Find where the given text appears and provide that cell's center as (x, y) coordinate. 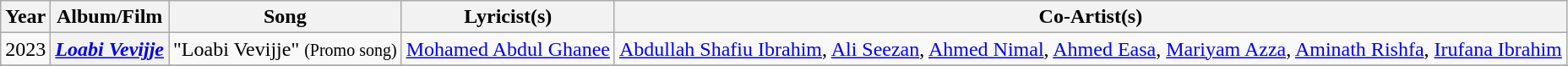
Loabi Vevijje (110, 49)
2023 (25, 49)
Co-Artist(s) (1090, 17)
Album/Film (110, 17)
"Loabi Vevijje" (Promo song) (286, 49)
Mohamed Abdul Ghanee (508, 49)
Lyricist(s) (508, 17)
Song (286, 17)
Abdullah Shafiu Ibrahim, Ali Seezan, Ahmed Nimal, Ahmed Easa, Mariyam Azza, Aminath Rishfa, Irufana Ibrahim (1090, 49)
Year (25, 17)
